For the text-containing cell, return its midpoint in [x, y] coordinate format. 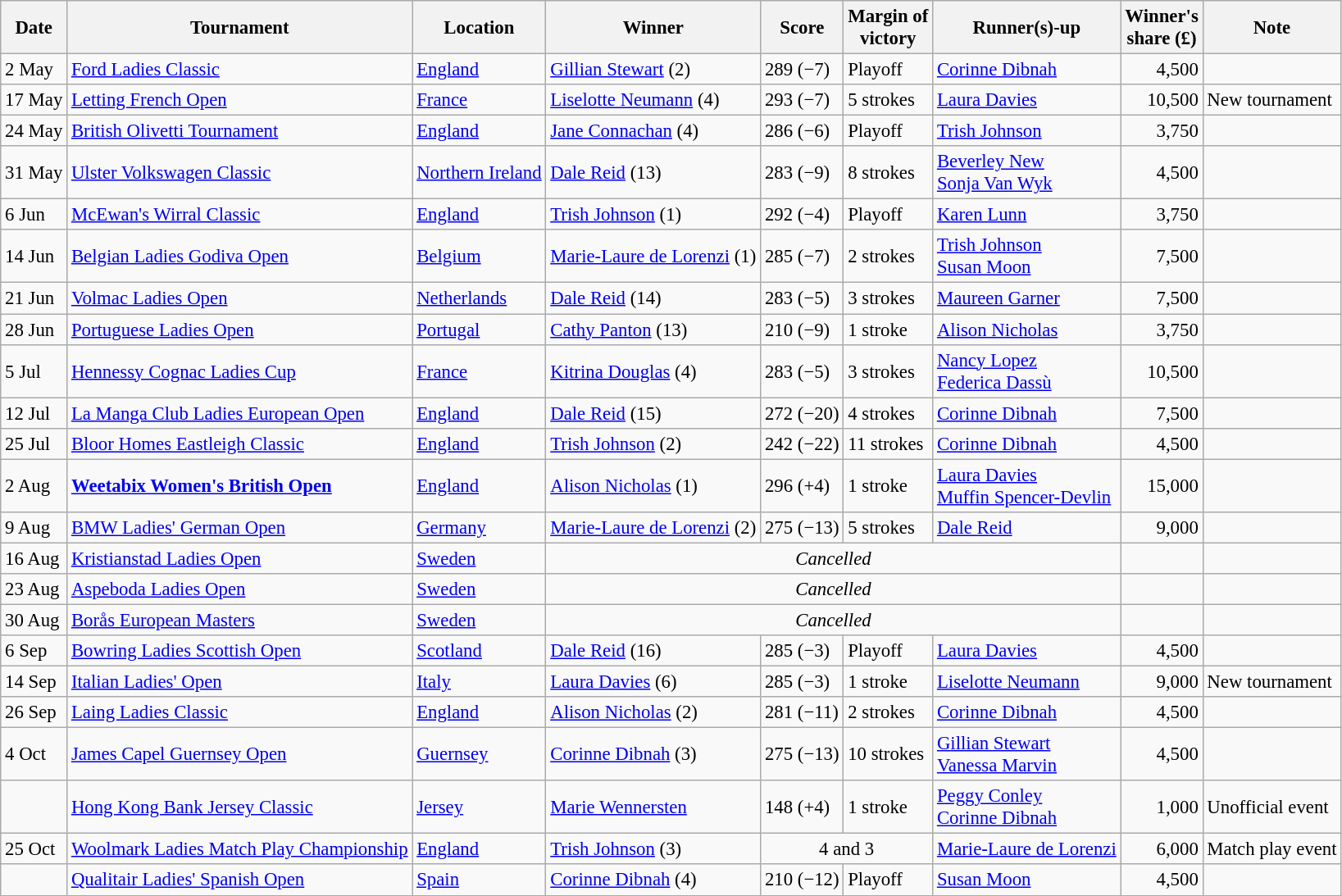
Susan Moon [1026, 880]
Karen Lunn [1026, 215]
Marie-Laure de Lorenzi (2) [653, 528]
Cathy Panton (13) [653, 330]
17 May [34, 100]
Gillian Stewart (2) [653, 70]
25 Jul [34, 443]
24 May [34, 131]
4 strokes [889, 413]
148 (+4) [802, 807]
Marie Wennersten [653, 807]
210 (−12) [802, 880]
9 Aug [34, 528]
Beverley New Sonja Van Wyk [1026, 172]
Woolmark Ladies Match Play Championship [239, 849]
Nancy Lopez Federica Dassù [1026, 371]
Belgium [479, 256]
5 Jul [34, 371]
Liselotte Neumann (4) [653, 100]
Scotland [479, 651]
Maureen Garner [1026, 298]
30 Aug [34, 620]
Unofficial event [1272, 807]
Dale Reid (13) [653, 172]
Qualitair Ladies' Spanish Open [239, 880]
Dale Reid (15) [653, 413]
Italy [479, 682]
Date [34, 28]
Weetabix Women's British Open [239, 485]
286 (−6) [802, 131]
Spain [479, 880]
15,000 [1162, 485]
Portuguese Ladies Open [239, 330]
Dale Reid [1026, 528]
Margin ofvictory [889, 28]
Winner'sshare (£) [1162, 28]
2 Aug [34, 485]
272 (−20) [802, 413]
Location [479, 28]
285 (−7) [802, 256]
Winner [653, 28]
Hong Kong Bank Jersey Classic [239, 807]
Laura Davies (6) [653, 682]
21 Jun [34, 298]
292 (−4) [802, 215]
Trish Johnson (3) [653, 849]
Trish Johnson (1) [653, 215]
Liselotte Neumann [1026, 682]
Volmac Ladies Open [239, 298]
12 Jul [34, 413]
Northern Ireland [479, 172]
Ulster Volkswagen Classic [239, 172]
James Capel Guernsey Open [239, 754]
Jersey [479, 807]
31 May [34, 172]
10 strokes [889, 754]
Dale Reid (14) [653, 298]
Dale Reid (16) [653, 651]
293 (−7) [802, 100]
23 Aug [34, 589]
Portugal [479, 330]
Ford Ladies Classic [239, 70]
McEwan's Wirral Classic [239, 215]
11 strokes [889, 443]
Bowring Ladies Scottish Open [239, 651]
14 Jun [34, 256]
Corinne Dibnah (3) [653, 754]
La Manga Club Ladies European Open [239, 413]
6 Sep [34, 651]
Jane Connachan (4) [653, 131]
28 Jun [34, 330]
British Olivetti Tournament [239, 131]
14 Sep [34, 682]
Marie-Laure de Lorenzi [1026, 849]
16 Aug [34, 558]
Borås European Masters [239, 620]
Bloor Homes Eastleigh Classic [239, 443]
283 (−9) [802, 172]
Note [1272, 28]
Aspeboda Ladies Open [239, 589]
1,000 [1162, 807]
289 (−7) [802, 70]
296 (+4) [802, 485]
242 (−22) [802, 443]
Belgian Ladies Godiva Open [239, 256]
2 May [34, 70]
Laing Ladies Classic [239, 712]
Laura Davies Muffin Spencer-Devlin [1026, 485]
Trish Johnson [1026, 131]
BMW Ladies' German Open [239, 528]
Marie-Laure de Lorenzi (1) [653, 256]
210 (−9) [802, 330]
Trish Johnson Susan Moon [1026, 256]
6 Jun [34, 215]
Alison Nicholas (2) [653, 712]
Alison Nicholas [1026, 330]
4 and 3 [847, 849]
4 Oct [34, 754]
6,000 [1162, 849]
Letting French Open [239, 100]
Kristianstad Ladies Open [239, 558]
25 Oct [34, 849]
Runner(s)-up [1026, 28]
Corinne Dibnah (4) [653, 880]
Gillian Stewart Vanessa Marvin [1026, 754]
8 strokes [889, 172]
Guernsey [479, 754]
281 (−11) [802, 712]
Tournament [239, 28]
Trish Johnson (2) [653, 443]
Germany [479, 528]
26 Sep [34, 712]
Score [802, 28]
Alison Nicholas (1) [653, 485]
Kitrina Douglas (4) [653, 371]
Italian Ladies' Open [239, 682]
Netherlands [479, 298]
Hennessy Cognac Ladies Cup [239, 371]
Peggy Conley Corinne Dibnah [1026, 807]
Match play event [1272, 849]
